Detect which cell encompasses the target text, then output its (x, y) center coordinate. 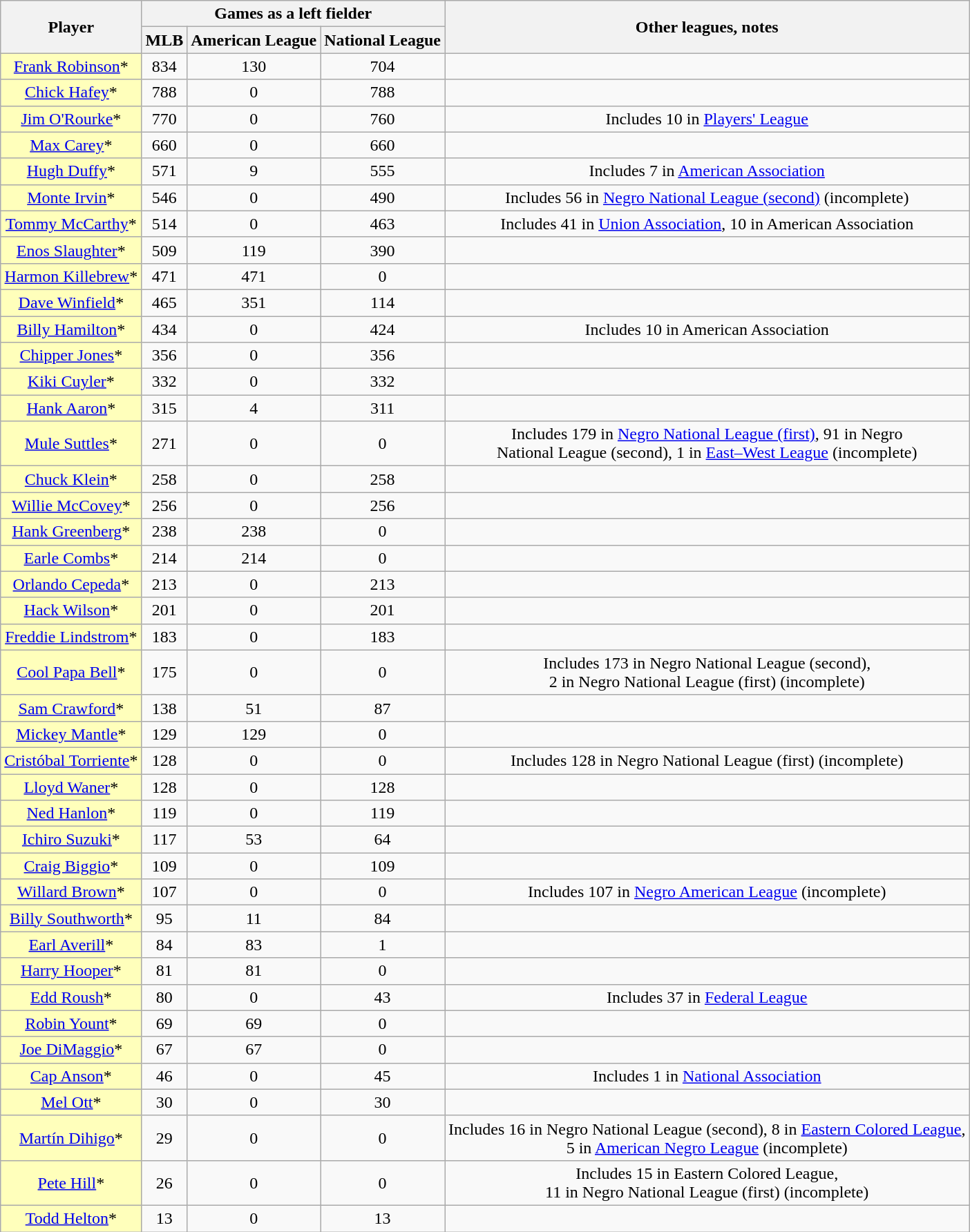
770 (164, 119)
Includes 7 in American Association (707, 171)
53 (254, 840)
Cap Anson* (71, 1076)
424 (383, 329)
Includes 107 in Negro American League (incomplete) (707, 892)
26 (164, 1182)
45 (383, 1076)
Hugh Duffy* (71, 171)
9 (254, 171)
Earle Combs* (71, 558)
Includes 15 in Eastern Colored League, 11 in Negro National League (first) (incomplete) (707, 1182)
Includes 173 in Negro National League (second), 2 in Negro National League (first) (incomplete) (707, 673)
American League (254, 40)
311 (383, 408)
Lloyd Waner* (71, 787)
95 (164, 918)
Hack Wilson* (71, 610)
Player (71, 27)
Includes 10 in American Association (707, 329)
117 (164, 840)
834 (164, 66)
43 (383, 997)
Other leagues, notes (707, 27)
1 (383, 945)
175 (164, 673)
Mule Suttles* (71, 443)
Includes 179 in Negro National League (first), 91 in Negro National League (second), 1 in East–West League (incomplete) (707, 443)
571 (164, 171)
271 (164, 443)
Sam Crawford* (71, 708)
130 (254, 66)
555 (383, 171)
64 (383, 840)
Harry Hooper* (71, 971)
704 (383, 66)
Craig Biggio* (71, 866)
Tommy McCarthy* (71, 224)
Frank Robinson* (71, 66)
Joe DiMaggio* (71, 1050)
Freddie Lindstrom* (71, 637)
Ichiro Suzuki* (71, 840)
Games as a left fielder (293, 14)
Robin Yount* (71, 1023)
Includes 16 in Negro National League (second), 8 in Eastern Colored League, 5 in American Negro League (incomplete) (707, 1138)
107 (164, 892)
Edd Roush* (71, 997)
Includes 10 in Players' League (707, 119)
114 (383, 302)
Kiki Cuyler* (71, 382)
Includes 41 in Union Association, 10 in American Association (707, 224)
465 (164, 302)
Hank Aaron* (71, 408)
Pete Hill* (71, 1182)
Billy Southworth* (71, 918)
434 (164, 329)
Mel Ott* (71, 1102)
46 (164, 1076)
Includes 37 in Federal League (707, 997)
351 (254, 302)
Chuck Klein* (71, 479)
Hank Greenberg* (71, 532)
315 (164, 408)
Includes 56 in Negro National League (second) (incomplete) (707, 198)
Todd Helton* (71, 1218)
490 (383, 198)
Billy Hamilton* (71, 329)
National League (383, 40)
80 (164, 997)
Ned Hanlon* (71, 814)
Includes 128 in Negro National League (first) (incomplete) (707, 760)
463 (383, 224)
514 (164, 224)
Cristóbal Torriente* (71, 760)
Includes 1 in National Association (707, 1076)
Harmon Killebrew* (71, 276)
83 (254, 945)
509 (164, 250)
Willie McCovey* (71, 506)
Monte Irvin* (71, 198)
Cool Papa Bell* (71, 673)
29 (164, 1138)
87 (383, 708)
138 (164, 708)
760 (383, 119)
Orlando Cepeda* (71, 584)
546 (164, 198)
4 (254, 408)
Earl Averill* (71, 945)
11 (254, 918)
Max Carey* (71, 145)
Jim O'Rourke* (71, 119)
Martín Dihigo* (71, 1138)
Enos Slaughter* (71, 250)
Chick Hafey* (71, 93)
Willard Brown* (71, 892)
Chipper Jones* (71, 356)
Dave Winfield* (71, 302)
51 (254, 708)
MLB (164, 40)
Mickey Mantle* (71, 734)
390 (383, 250)
